Return the [X, Y] coordinate for the center point of the cell that contains the specified text.  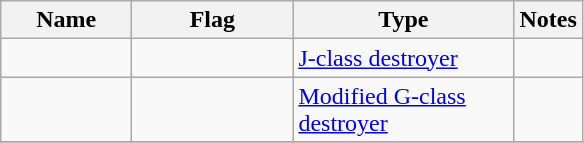
J-class destroyer [404, 58]
Flag [212, 20]
Modified G-class destroyer [404, 110]
Name [66, 20]
Type [404, 20]
Notes [548, 20]
